Locate the cell with the specified text and output its [x, y] center coordinate. 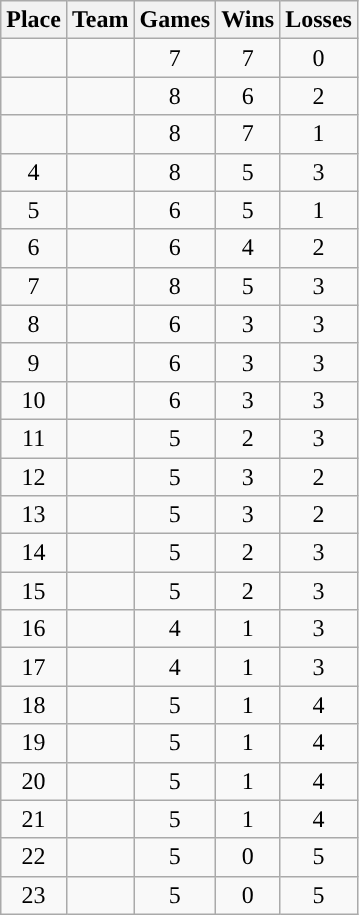
Losses [319, 20]
14 [34, 553]
22 [34, 857]
17 [34, 667]
9 [34, 362]
13 [34, 515]
19 [34, 743]
11 [34, 438]
Wins [248, 20]
Team [100, 20]
10 [34, 400]
Games [175, 20]
21 [34, 819]
23 [34, 895]
16 [34, 629]
12 [34, 477]
15 [34, 591]
18 [34, 705]
20 [34, 781]
Place [34, 20]
